Determine the (x, y) coordinate at the center of the cell enclosing the given text.  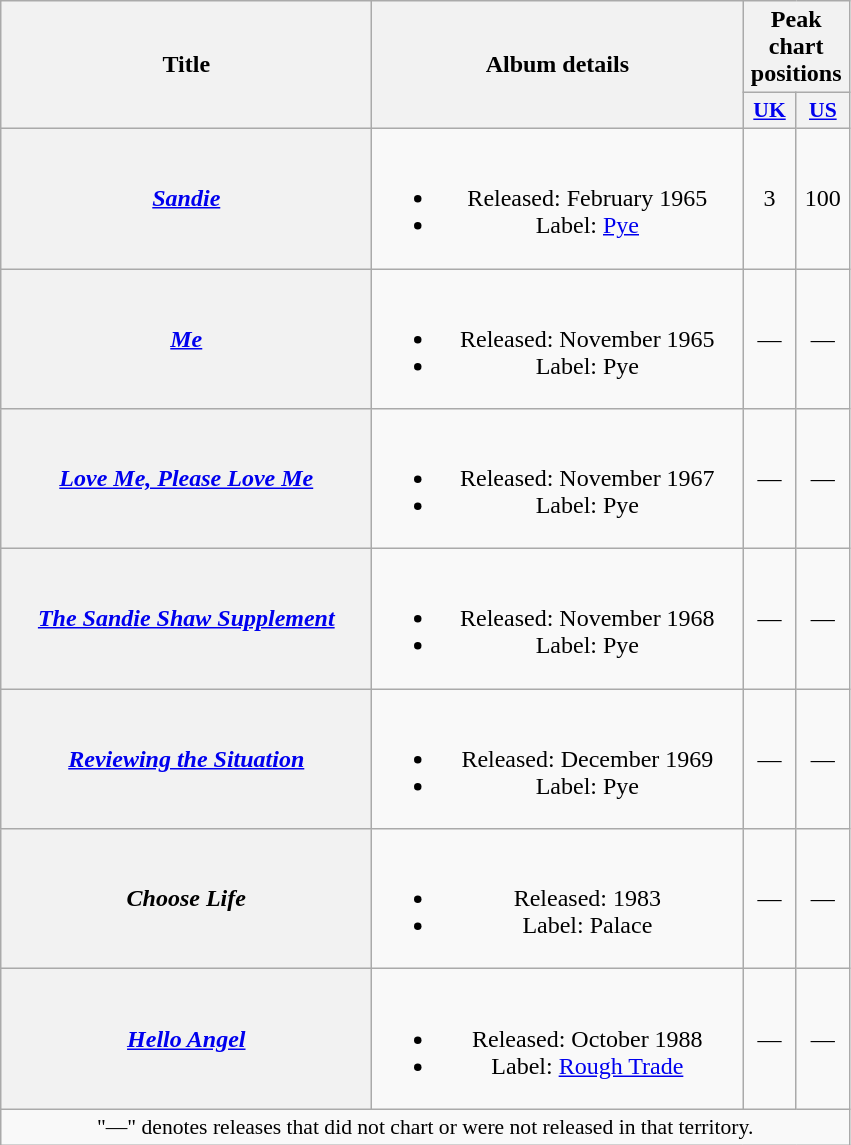
Me (186, 338)
Released: December 1969Label: Pye (558, 759)
The Sandie Shaw Supplement (186, 619)
Reviewing the Situation (186, 759)
3 (770, 198)
Released: 1983Label: Palace (558, 899)
Sandie (186, 198)
Title (186, 65)
Released: November 1967Label: Pye (558, 479)
US (822, 111)
Hello Angel (186, 1039)
Released: February 1965Label: Pye (558, 198)
Released: November 1965Label: Pye (558, 338)
100 (822, 198)
Choose Life (186, 899)
Love Me, Please Love Me (186, 479)
Released: November 1968Label: Pye (558, 619)
"—" denotes releases that did not chart or were not released in that territory. (426, 1127)
Album details (558, 65)
Peak chart positions (796, 47)
UK (770, 111)
Released: October 1988Label: Rough Trade (558, 1039)
